From the cell containing the given text, extract its center point as (x, y) coordinate. 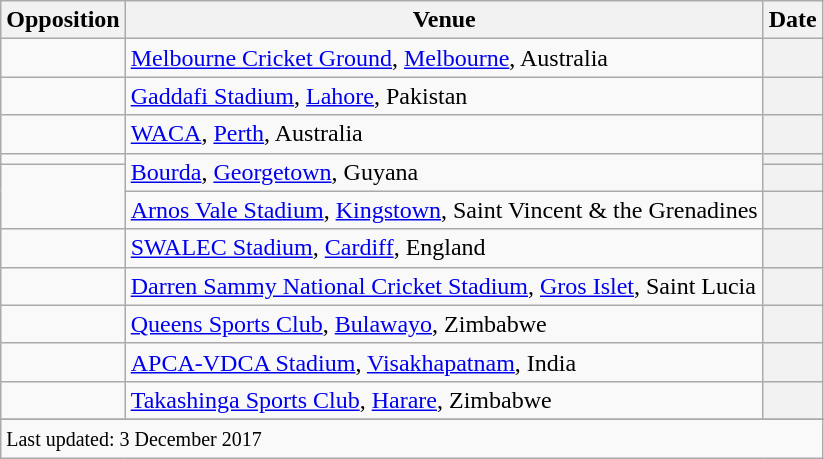
Date (792, 20)
Bourda, Georgetown, Guyana (444, 172)
Opposition (63, 20)
Melbourne Cricket Ground, Melbourne, Australia (444, 58)
WACA, Perth, Australia (444, 134)
APCA-VDCA Stadium, Visakhapatnam, India (444, 362)
Queens Sports Club, Bulawayo, Zimbabwe (444, 324)
Venue (444, 20)
Arnos Vale Stadium, Kingstown, Saint Vincent & the Grenadines (444, 210)
Last updated: 3 December 2017 (412, 438)
Darren Sammy National Cricket Stadium, Gros Islet, Saint Lucia (444, 286)
SWALEC Stadium, Cardiff, England (444, 248)
Gaddafi Stadium, Lahore, Pakistan (444, 96)
Takashinga Sports Club, Harare, Zimbabwe (444, 400)
